Search for the cell housing the specified text and yield its [x, y] center coordinate. 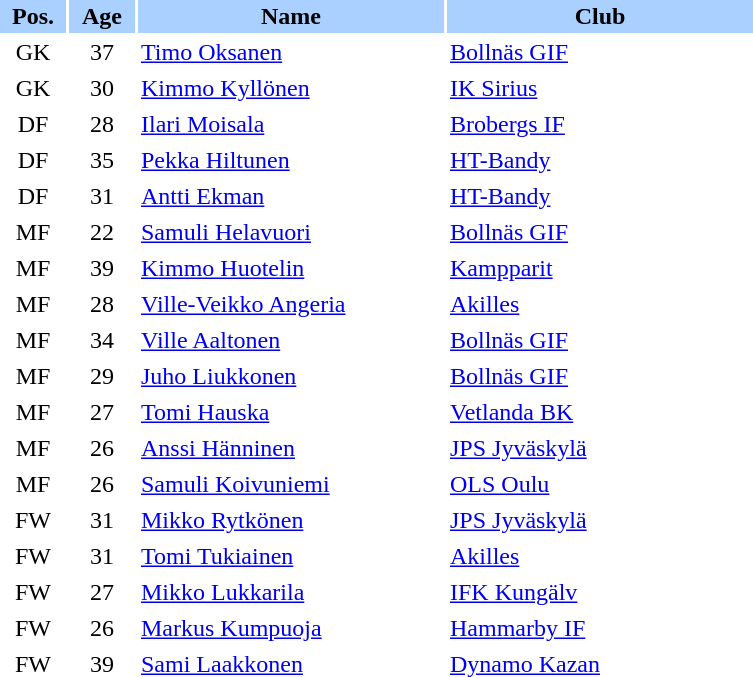
Timo Oksanen [291, 52]
39 [102, 268]
Ilari Moisala [291, 124]
Tomi Tukiainen [291, 556]
34 [102, 340]
Mikko Lukkarila [291, 592]
Juho Liukkonen [291, 376]
Brobergs IF [600, 124]
Mikko Rytkönen [291, 520]
IK Sirius [600, 88]
35 [102, 160]
37 [102, 52]
OLS Oulu [600, 484]
Kimmo Kyllönen [291, 88]
Name [291, 16]
29 [102, 376]
Ville Aaltonen [291, 340]
Tomi Hauska [291, 412]
Samuli Helavuori [291, 232]
Anssi Hänninen [291, 448]
30 [102, 88]
Samuli Koivuniemi [291, 484]
Kimmo Huotelin [291, 268]
Ville-Veikko Angeria [291, 304]
Vetlanda BK [600, 412]
Kampparit [600, 268]
Age [102, 16]
Pos. [33, 16]
22 [102, 232]
Pekka Hiltunen [291, 160]
Hammarby IF [600, 628]
Antti Ekman [291, 196]
IFK Kungälv [600, 592]
Club [600, 16]
Markus Kumpuoja [291, 628]
